From the cell containing the given text, extract its center point as [X, Y] coordinate. 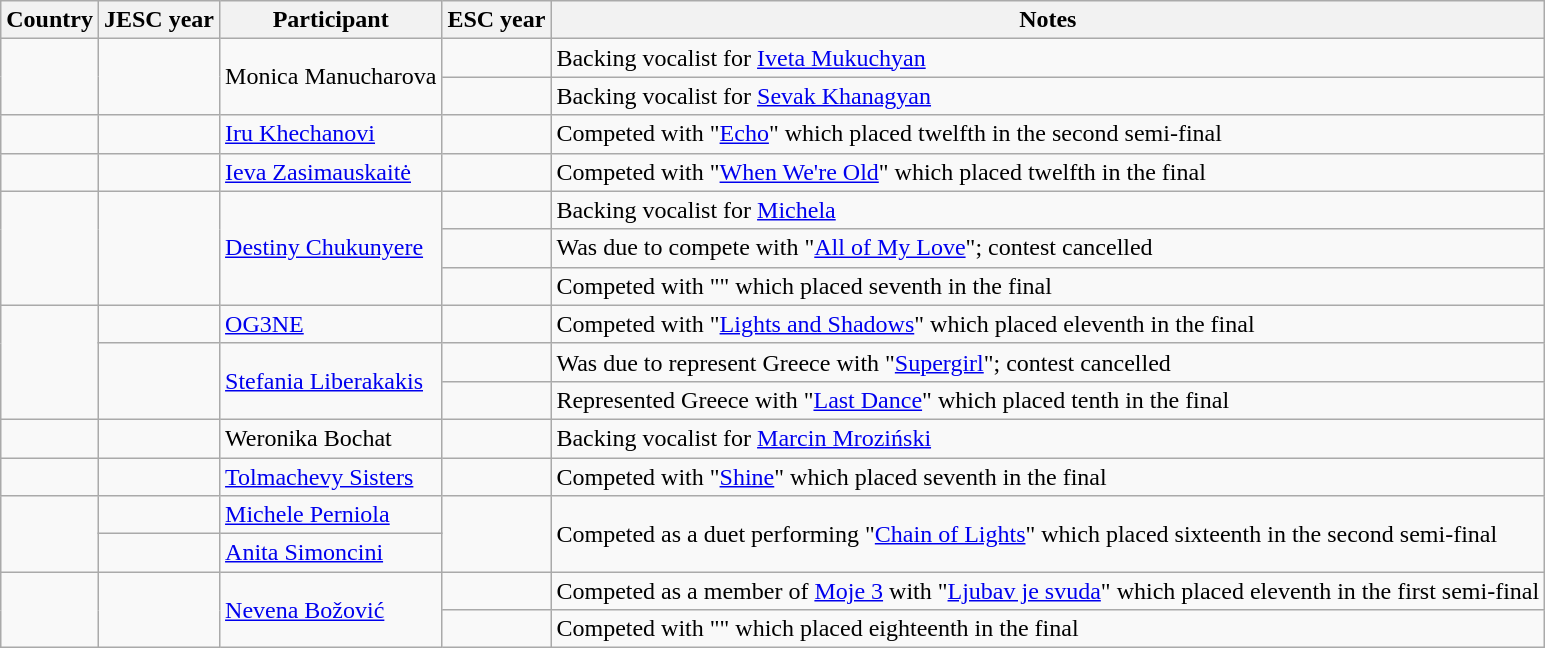
Country [50, 20]
Competed with "When We're Old" which placed twelfth in the final [1048, 172]
Competed with "Shine" which placed seventh in the final [1048, 477]
Represented Greece with "Last Dance" which placed tenth in the final [1048, 400]
Michele Perniola [331, 515]
Backing vocalist for Sevak Khanagyan [1048, 96]
Destiny Chukunyere [331, 248]
Was due to compete with "All of My Love"; contest cancelled [1048, 248]
JESC year [158, 20]
Monica Manucharova [331, 77]
Nevena Božović [331, 610]
Anita Simoncini [331, 553]
Was due to represent Greece with "Supergirl"; contest cancelled [1048, 362]
Tolmachevy Sisters [331, 477]
Iru Khechanovi [331, 134]
Competed as a duet performing "Chain of Lights" which placed sixteenth in the second semi-final [1048, 534]
Stefania Liberakakis [331, 381]
OG3NE [331, 324]
Backing vocalist for Marcin Mroziński [1048, 438]
Competed with "Echo" which placed twelfth in the second semi-final [1048, 134]
Competed as a member of Moje 3 with "Ljubav je svuda" which placed eleventh in the first semi-final [1048, 591]
Weronika Bochat [331, 438]
ESC year [496, 20]
Backing vocalist for Michela [1048, 210]
Competed with "Lights and Shadows" which placed eleventh in the final [1048, 324]
Competed with "" which placed eighteenth in the final [1048, 629]
Competed with "" which placed seventh in the final [1048, 286]
Participant [331, 20]
Ieva Zasimauskaitė [331, 172]
Notes [1048, 20]
Backing vocalist for Iveta Mukuchyan [1048, 58]
